Capture the cell that displays the provided text and extract its [X, Y] central coordinate. 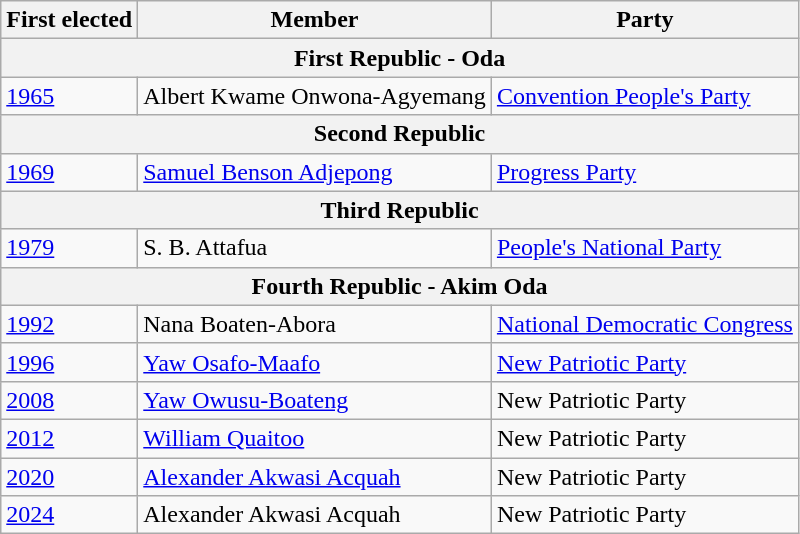
2024 [70, 515]
2020 [70, 477]
William Quaitoo [315, 438]
First elected [70, 20]
Progress Party [644, 172]
2012 [70, 438]
S. B. Attafua [315, 248]
Yaw Owusu-Boateng [315, 400]
Albert Kwame Onwona-Agyemang [315, 96]
1992 [70, 324]
1965 [70, 96]
Second Republic [400, 134]
Member [315, 20]
1979 [70, 248]
National Democratic Congress [644, 324]
Third Republic [400, 210]
1996 [70, 362]
Nana Boaten-Abora [315, 324]
2008 [70, 400]
First Republic - Oda [400, 58]
Samuel Benson Adjepong [315, 172]
Party [644, 20]
1969 [70, 172]
People's National Party [644, 248]
Convention People's Party [644, 96]
Yaw Osafo-Maafo [315, 362]
Fourth Republic - Akim Oda [400, 286]
